Capture the cell that displays the provided text and extract its (X, Y) central coordinate. 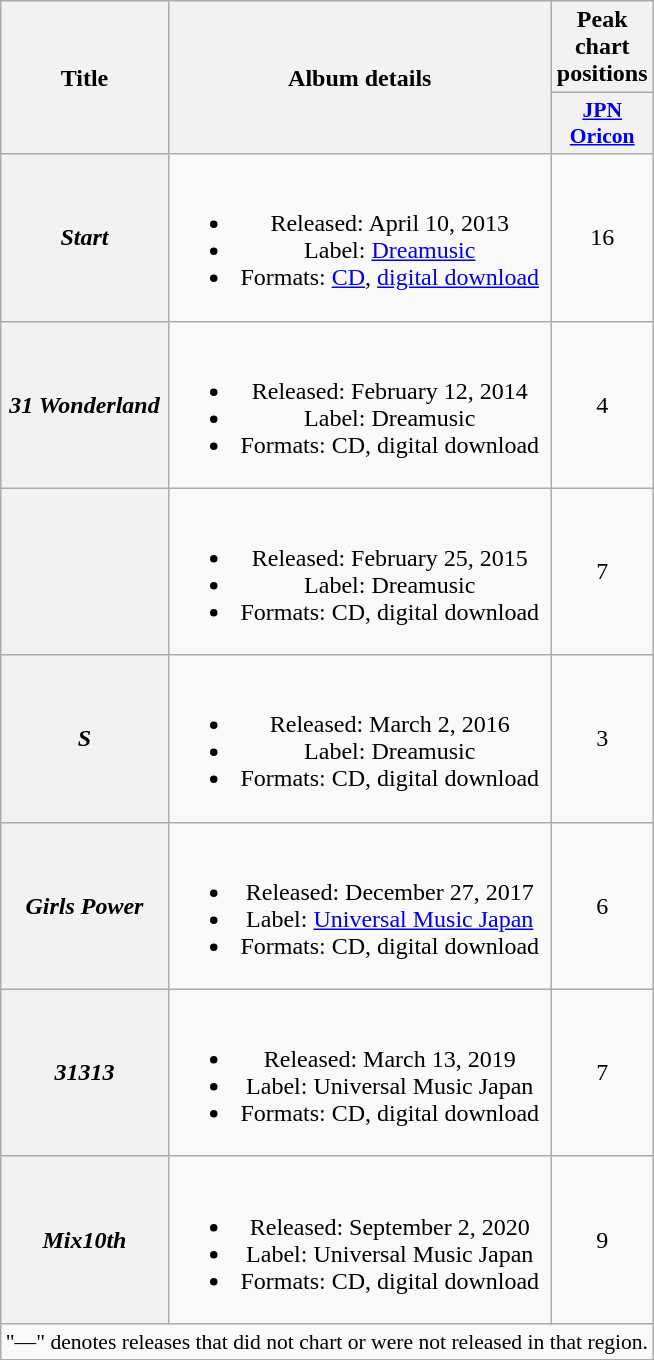
Released: December 27, 2017Label: Universal Music JapanFormats: CD, digital download (360, 906)
3 (602, 738)
9 (602, 1240)
6 (602, 906)
Girls Power (84, 906)
JPNOricon (602, 124)
31 Wonderland (84, 404)
Start (84, 238)
4 (602, 404)
31313 (84, 1072)
Released: February 12, 2014Label: DreamusicFormats: CD, digital download (360, 404)
Peak chart positions (602, 47)
Title (84, 78)
16 (602, 238)
Released: February 25, 2015Label: DreamusicFormats: CD, digital download (360, 572)
Released: April 10, 2013Label: DreamusicFormats: CD, digital download (360, 238)
"—" denotes releases that did not chart or were not released in that region. (327, 1341)
Released: September 2, 2020Label: Universal Music JapanFormats: CD, digital download (360, 1240)
Released: March 13, 2019Label: Universal Music JapanFormats: CD, digital download (360, 1072)
Album details (360, 78)
Released: March 2, 2016Label: DreamusicFormats: CD, digital download (360, 738)
Mix10th (84, 1240)
S (84, 738)
